Return the (X, Y) coordinate for the center point of the cell that contains the specified text.  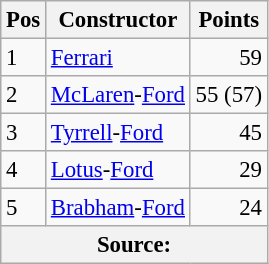
McLaren-Ford (118, 95)
1 (24, 58)
Constructor (118, 20)
4 (24, 170)
2 (24, 95)
24 (228, 208)
45 (228, 133)
Source: (134, 245)
55 (57) (228, 95)
59 (228, 58)
3 (24, 133)
Brabham-Ford (118, 208)
Ferrari (118, 58)
Lotus-Ford (118, 170)
Points (228, 20)
29 (228, 170)
5 (24, 208)
Pos (24, 20)
Tyrrell-Ford (118, 133)
